Identify which cell holds the provided text, then report its (X, Y) central coordinate. 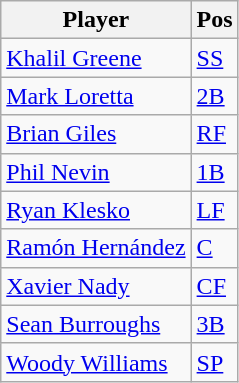
CF (214, 286)
Woody Williams (96, 362)
SP (214, 362)
Mark Loretta (96, 96)
RF (214, 134)
Brian Giles (96, 134)
SS (214, 58)
Khalil Greene (96, 58)
Sean Burroughs (96, 324)
Xavier Nady (96, 286)
C (214, 248)
Pos (214, 20)
3B (214, 324)
Ryan Klesko (96, 210)
1B (214, 172)
2B (214, 96)
Ramón Hernández (96, 248)
Player (96, 20)
Phil Nevin (96, 172)
LF (214, 210)
